Output the [x, y] coordinate of the center of the cell containing the given text.  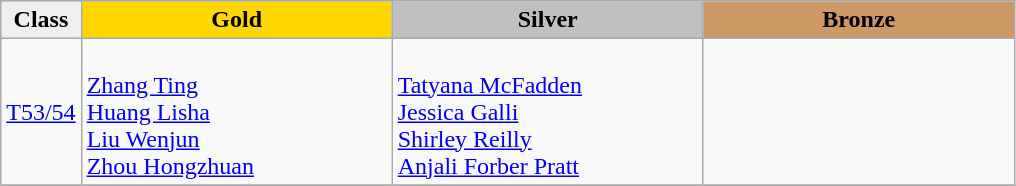
Zhang TingHuang LishaLiu WenjunZhou Hongzhuan [236, 112]
Class [41, 20]
Silver [548, 20]
Tatyana McFaddenJessica GalliShirley ReillyAnjali Forber Pratt [548, 112]
Gold [236, 20]
Bronze [858, 20]
T53/54 [41, 112]
